From the cell containing the given text, extract its center point as [x, y] coordinate. 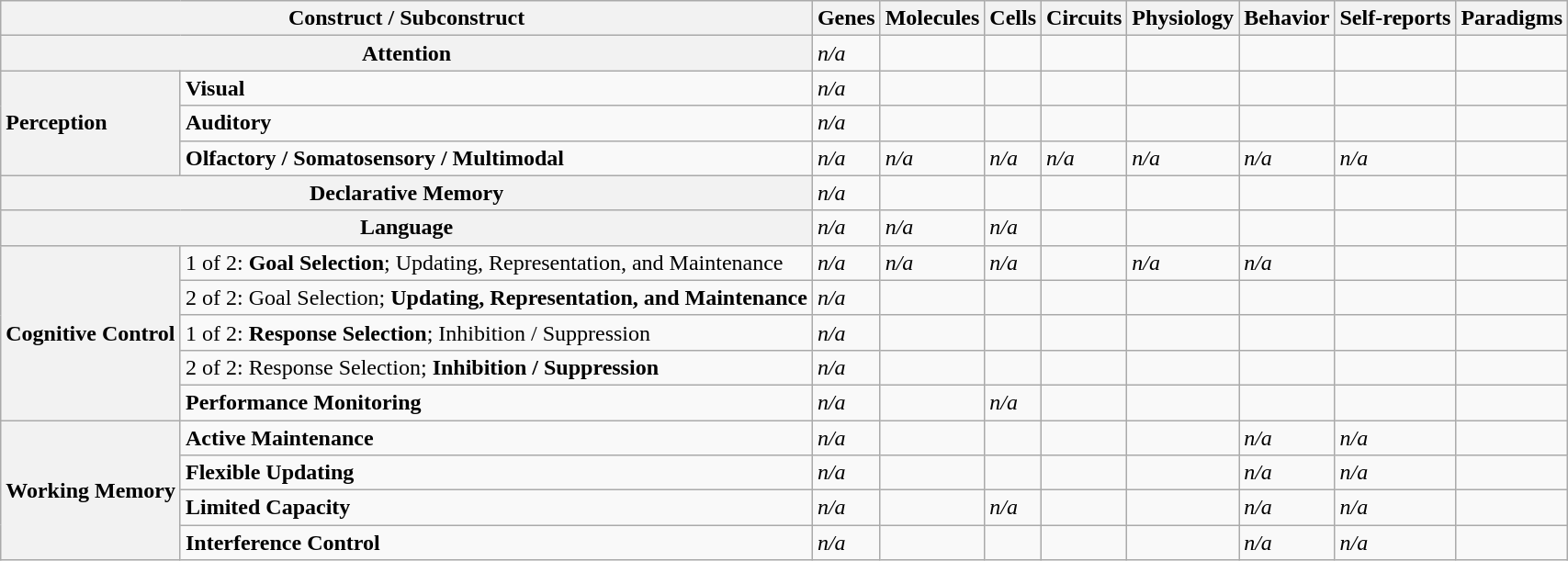
Interference Control [496, 543]
Self-reports [1395, 18]
Declarative Memory [407, 193]
Cells [1013, 18]
Olfactory / Somatosensory / Multimodal [496, 158]
Paradigms [1512, 18]
Active Maintenance [496, 438]
Attention [407, 53]
Auditory [496, 123]
2 of 2: Response Selection; Inhibition / Suppression [496, 367]
Performance Monitoring [496, 402]
Genes [846, 18]
Physiology [1183, 18]
1 of 2: Response Selection; Inhibition / Suppression [496, 332]
Visual [496, 88]
Molecules [932, 18]
Perception [91, 123]
1 of 2: Goal Selection; Updating, Representation, and Maintenance [496, 263]
Flexible Updating [496, 473]
2 of 2: Goal Selection; Updating, Representation, and Maintenance [496, 297]
Cognitive Control [91, 332]
Limited Capacity [496, 508]
Language [407, 228]
Working Memory [91, 490]
Construct / Subconstruct [407, 18]
Circuits [1084, 18]
Behavior [1287, 18]
